Locate the cell with the specified text and output its [X, Y] center coordinate. 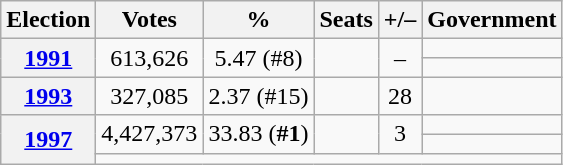
+/– [400, 20]
Votes [150, 20]
– [400, 58]
5.47 (#8) [258, 58]
Seats [346, 20]
1997 [48, 140]
4,427,373 [150, 134]
Government [492, 20]
33.83 (#1) [258, 134]
28 [400, 96]
613,626 [150, 58]
1991 [48, 58]
1993 [48, 96]
2.37 (#15) [258, 96]
Election [48, 20]
% [258, 20]
327,085 [150, 96]
3 [400, 134]
